Extract the (X, Y) coordinate from the center of the cell holding the provided text.  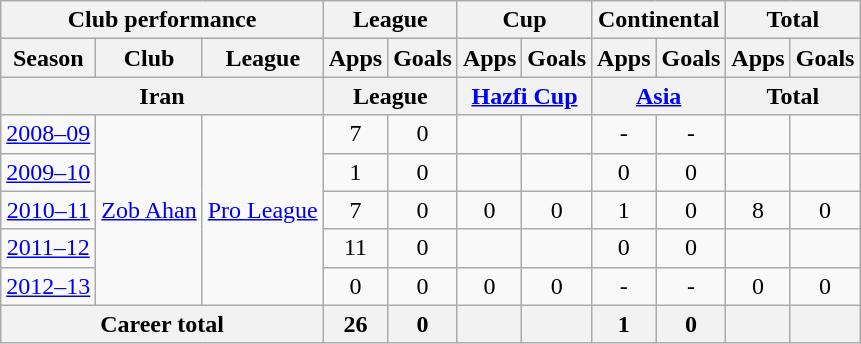
11 (355, 248)
Hazfi Cup (524, 96)
2009–10 (48, 172)
2012–13 (48, 286)
Zob Ahan (149, 210)
2008–09 (48, 134)
Career total (162, 324)
Club performance (162, 20)
2010–11 (48, 210)
Iran (162, 96)
26 (355, 324)
Continental (659, 20)
Pro League (262, 210)
Asia (659, 96)
8 (758, 210)
Season (48, 58)
Club (149, 58)
Cup (524, 20)
2011–12 (48, 248)
